Return (X, Y) of the center of cell containing provided text 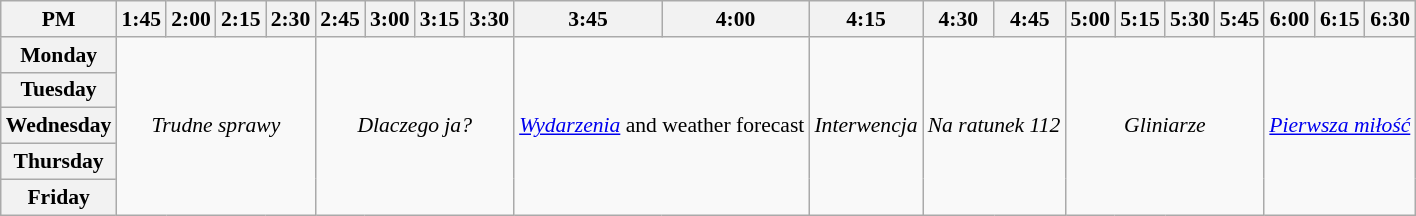
6:15 (1340, 19)
5:30 (1190, 19)
Gliniarze (1164, 126)
5:45 (1240, 19)
2:45 (340, 19)
3:15 (440, 19)
Pierwsza miłość (1340, 126)
1:45 (141, 19)
Thursday (59, 162)
Wydarzenia and weather forecast (662, 126)
2:30 (291, 19)
5:00 (1090, 19)
4:15 (866, 19)
Trudne sprawy (216, 126)
3:00 (390, 19)
2:15 (241, 19)
6:30 (1390, 19)
Friday (59, 197)
Monday (59, 55)
3:45 (588, 19)
Na ratunek 112 (994, 126)
PM (59, 19)
4:45 (1030, 19)
Wednesday (59, 126)
3:30 (489, 19)
6:00 (1289, 19)
5:15 (1140, 19)
4:30 (958, 19)
Tuesday (59, 90)
Interwencja (866, 126)
Dlaczego ja? (414, 126)
2:00 (191, 19)
4:00 (736, 19)
